For the text-containing cell, return its midpoint in (x, y) coordinate format. 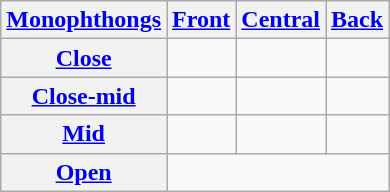
Close (84, 58)
Back (358, 20)
Central (281, 20)
Mid (84, 134)
Close-mid (84, 96)
Open (84, 172)
Monophthongs (84, 20)
Front (202, 20)
